Capture the cell that displays the provided text and extract its [X, Y] central coordinate. 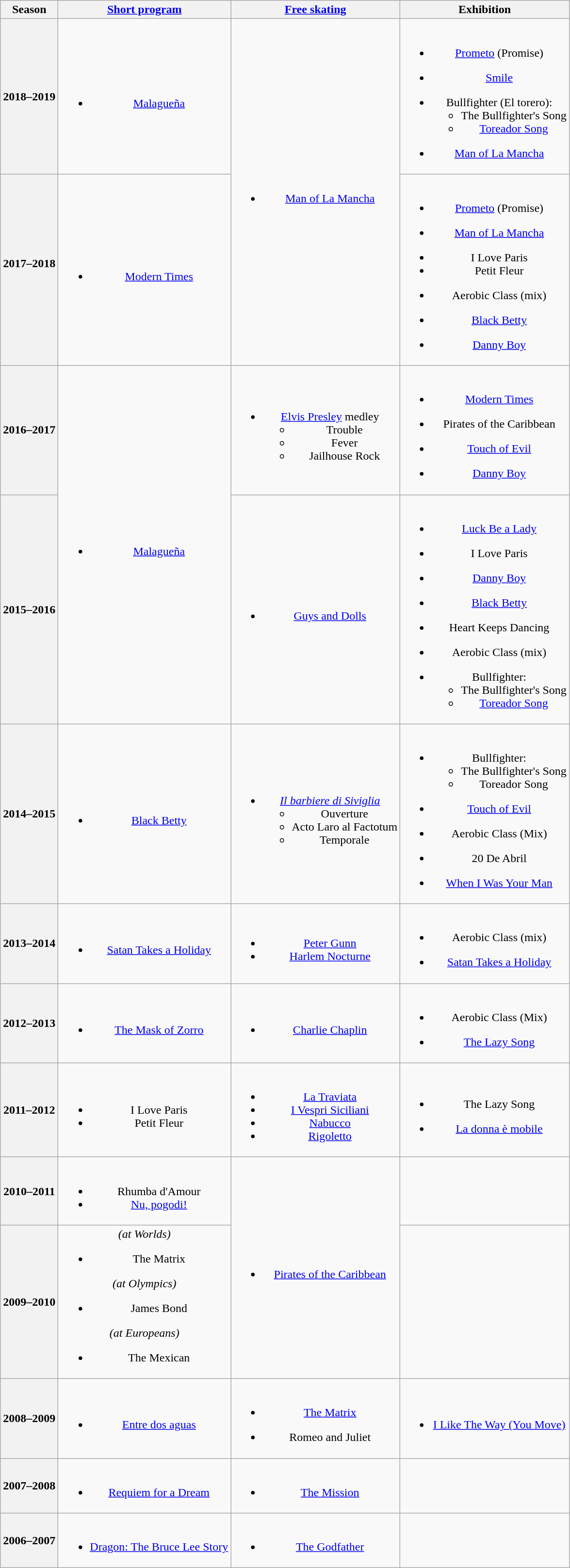
Black Betty [145, 814]
Prometo (Promise) Man of La ManchaI Love Paris Petit Fleur Aerobic Class (mix) Black Betty Danny Boy [485, 270]
2017–2018 [29, 270]
2015–2016 [29, 609]
Satan Takes a Holiday [145, 944]
2016–2017 [29, 430]
Dragon: The Bruce Lee Story [145, 1541]
Prometo (Promise) Smile Bullfighter (El torero):The Bullfighter's Song Toreador Song Man of La Mancha [485, 96]
Requiem for a Dream [145, 1486]
2018–2019 [29, 96]
The Mission [315, 1486]
The Matrix Romeo and Juliet [315, 1418]
2008–2009 [29, 1418]
2009–2010 [29, 1301]
Aerobic Class (mix) Satan Takes a Holiday [485, 944]
Short program [145, 10]
Entre dos aguas [145, 1418]
The Godfather [315, 1541]
Guys and Dolls [315, 609]
Exhibition [485, 10]
Elvis Presley medleyTroubleFeverJailhouse Rock [315, 430]
Aerobic Class (Mix) The Lazy Song [485, 1023]
2012–2013 [29, 1023]
I Like The Way (You Move) [485, 1418]
I Love Paris Petit Fleur [145, 1110]
Rhumba d'AmourNu, pogodi! [145, 1191]
The Lazy Song La donna è mobile [485, 1110]
The Mask of Zorro [145, 1023]
Modern Times Pirates of the Caribbean Touch of Evil Danny Boy [485, 430]
Il barbiere di SivigliaOuvertureActo Laro al FactotumTemporale [315, 814]
2006–2007 [29, 1541]
Man of La Mancha [315, 192]
(at Worlds)The Matrix (at Olympics)James Bond (at Europeans)The Mexican [145, 1301]
Free skating [315, 10]
Luck Be a Lady I Love Paris Danny Boy Black Betty Heart Keeps Dancing Aerobic Class (mix) Bullfighter:The Bullfighter's Song Toreador Song [485, 609]
Bullfighter:The Bullfighter's Song Toreador Song Touch of Evil Aerobic Class (Mix) 20 De Abril When I Was Your Man [485, 814]
2007–2008 [29, 1486]
Modern Times [145, 270]
2014–2015 [29, 814]
Charlie Chaplin [315, 1023]
La TraviataI Vespri SicilianiNabuccoRigoletto [315, 1110]
Pirates of the Caribbean [315, 1267]
Season [29, 10]
Peter Gunn Harlem Nocturne [315, 944]
2011–2012 [29, 1110]
2010–2011 [29, 1191]
2013–2014 [29, 944]
